Extract the (X, Y) coordinate from the center of the cell holding the provided text.  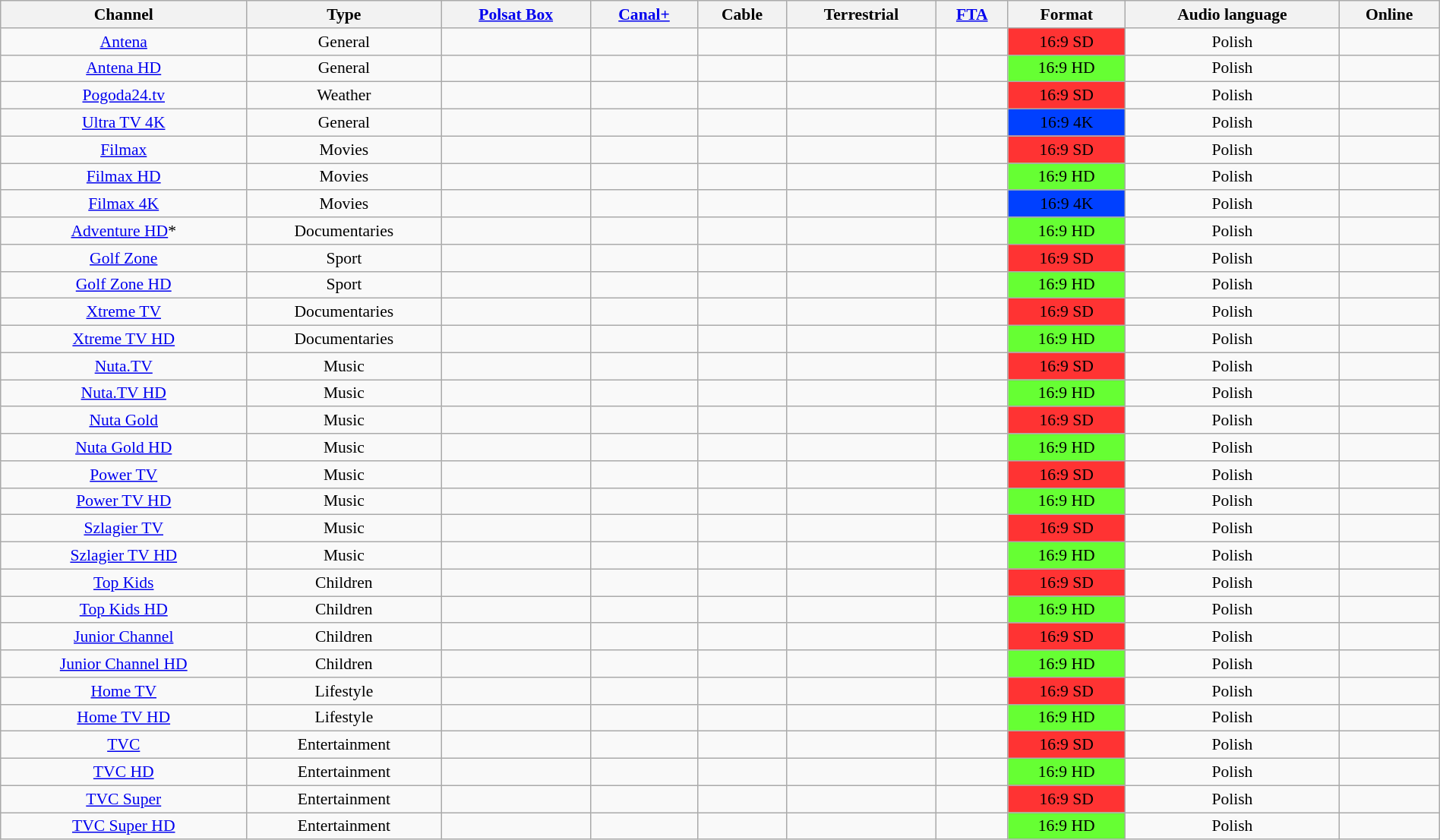
Canal+ (644, 14)
Xtreme TV (124, 312)
Nuta Gold (124, 421)
Top Kids (124, 583)
Szlagier TV (124, 529)
Pogoda24.tv (124, 96)
Power TV (124, 475)
Nuta.TV (124, 366)
Terrestrial (861, 14)
TVC (124, 745)
Audio language (1233, 14)
Antena HD (124, 68)
Polsat Box (516, 14)
Filmax 4K (124, 204)
FTA (972, 14)
TVC Super HD (124, 826)
Golf Zone HD (124, 285)
Cable (743, 14)
Adventure HD* (124, 231)
Nuta.TV HD (124, 393)
Channel (124, 14)
Filmax HD (124, 177)
Format (1066, 14)
Weather (344, 96)
Power TV HD (124, 501)
Filmax (124, 150)
Ultra TV 4K (124, 123)
Junior Channel HD (124, 664)
Szlagier TV HD (124, 556)
Online (1389, 14)
Top Kids HD (124, 610)
Antena (124, 42)
Type (344, 14)
TVC HD (124, 772)
TVC Super (124, 799)
Golf Zone (124, 258)
Junior Channel (124, 637)
Xtreme TV HD (124, 339)
Nuta Gold HD (124, 447)
Home TV HD (124, 718)
Home TV (124, 691)
